Pinpoint the cell where the given text exists, returning its (x, y) midpoint coordinate. 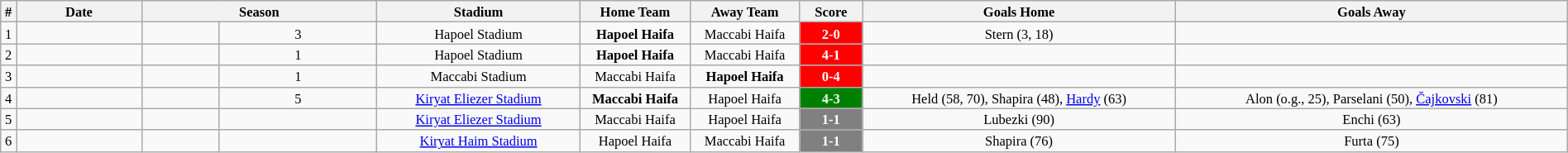
Stadium (478, 12)
Date (79, 12)
Lubezki (90) (1019, 119)
Held (58, 70), Shapira (48), Hardy (63) (1019, 98)
Home Team (635, 12)
6 (8, 141)
4-3 (831, 98)
Alon (o.g., 25), Parselani (50), Čajkovski (81) (1372, 98)
Kiryat Haim Stadium (478, 141)
4 (8, 98)
Score (831, 12)
0-4 (831, 76)
Maccabi Stadium (478, 76)
Away Team (744, 12)
Stern (3, 18) (1019, 33)
Enchi (63) (1372, 119)
2-0 (831, 33)
2 (8, 55)
Goals Home (1019, 12)
# (8, 12)
Goals Away (1372, 12)
Shapira (76) (1019, 141)
Season (259, 12)
Furta (75) (1372, 141)
4-1 (831, 55)
